Capture the cell that displays the provided text and extract its [x, y] central coordinate. 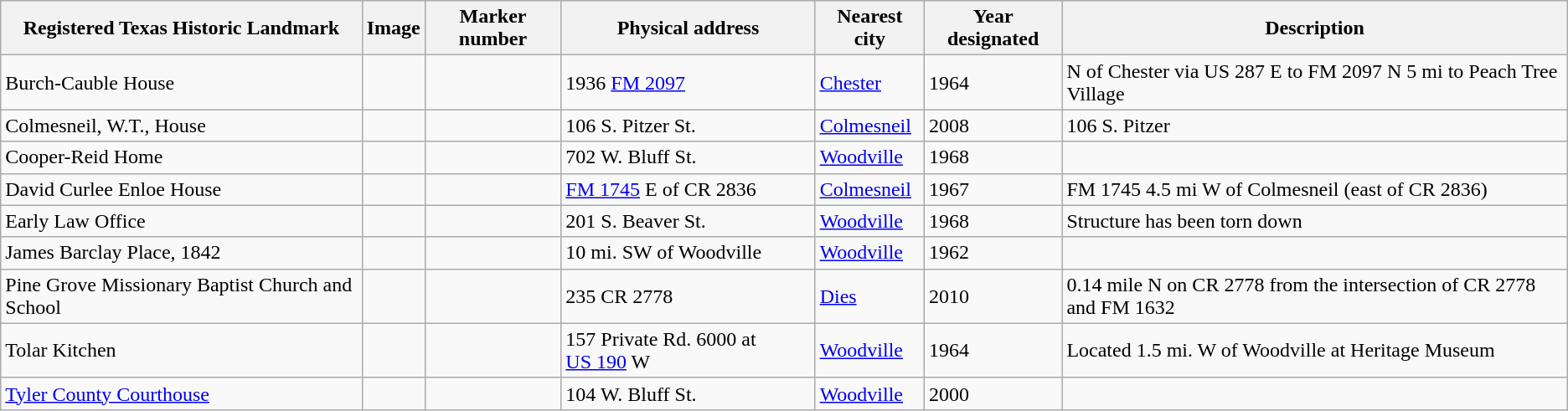
235 CR 2778 [689, 296]
2000 [993, 393]
Dies [869, 296]
Pine Grove Missionary Baptist Church and School [181, 296]
FM 1745 4.5 mi W of Colmesneil (east of CR 2836) [1315, 189]
2010 [993, 296]
David Curlee Enloe House [181, 189]
201 S. Beaver St. [689, 221]
157 Private Rd. 6000 at US 190 W [689, 350]
Nearest city [869, 28]
FM 1745 E of CR 2836 [689, 189]
106 S. Pitzer [1315, 126]
2008 [993, 126]
10 mi. SW of Woodville [689, 253]
Cooper-Reid Home [181, 157]
1967 [993, 189]
Early Law Office [181, 221]
Chester [869, 82]
106 S. Pitzer St. [689, 126]
Tolar Kitchen [181, 350]
Structure has been torn down [1315, 221]
1936 FM 2097 [689, 82]
Tyler County Courthouse [181, 393]
Marker number [493, 28]
702 W. Bluff St. [689, 157]
104 W. Bluff St. [689, 393]
Year designated [993, 28]
1962 [993, 253]
0.14 mile N on CR 2778 from the intersection of CR 2778 and FM 1632 [1315, 296]
N of Chester via US 287 E to FM 2097 N 5 mi to Peach Tree Village [1315, 82]
James Barclay Place, 1842 [181, 253]
Image [394, 28]
Registered Texas Historic Landmark [181, 28]
Colmesneil, W.T., House [181, 126]
Description [1315, 28]
Located 1.5 mi. W of Woodville at Heritage Museum [1315, 350]
Burch-Cauble House [181, 82]
Physical address [689, 28]
